Scan for the cell matching the given text and deliver its [X, Y] coordinate at center. 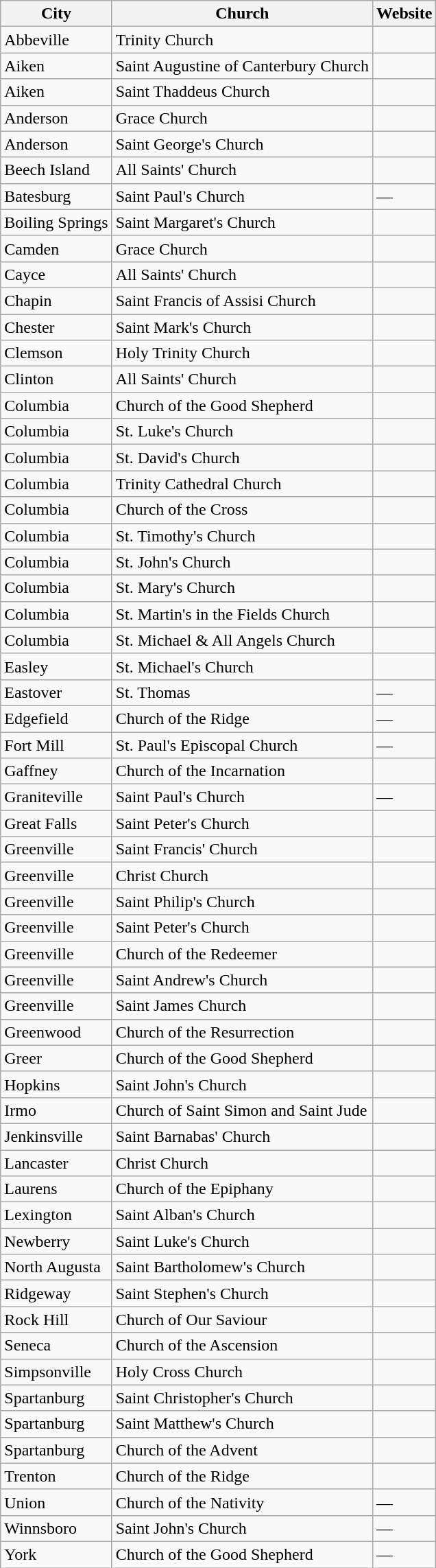
Saint Andrew's Church [242, 980]
St. Luke's Church [242, 432]
Gaffney [56, 771]
Church [242, 14]
Union [56, 1502]
St. David's Church [242, 458]
Holy Cross Church [242, 1372]
Irmo [56, 1110]
Eastover [56, 692]
Trenton [56, 1476]
St. John's Church [242, 562]
Simpsonville [56, 1372]
Graniteville [56, 797]
Abbeville [56, 40]
Saint George's Church [242, 144]
St. Paul's Episcopal Church [242, 745]
Cayce [56, 274]
Ridgeway [56, 1294]
Church of Saint Simon and Saint Jude [242, 1110]
North Augusta [56, 1267]
Winnsboro [56, 1528]
Church of Our Saviour [242, 1320]
Holy Trinity Church [242, 353]
Clemson [56, 353]
Saint James Church [242, 1006]
Saint Mark's Church [242, 327]
Saint Philip's Church [242, 902]
Website [404, 14]
York [56, 1554]
Church of the Nativity [242, 1502]
Saint Christopher's Church [242, 1398]
Saint Margaret's Church [242, 222]
Saint Francis of Assisi Church [242, 301]
Saint Francis' Church [242, 850]
Hopkins [56, 1084]
Great Falls [56, 823]
Saint Alban's Church [242, 1215]
Saint Stephen's Church [242, 1294]
Saint Matthew's Church [242, 1424]
Fort Mill [56, 745]
Laurens [56, 1189]
Saint Barnabas' Church [242, 1136]
St. Timothy's Church [242, 536]
Saint Bartholomew's Church [242, 1267]
St. Michael & All Angels Church [242, 640]
Church of the Advent [242, 1450]
St. Martin's in the Fields Church [242, 614]
Trinity Church [242, 40]
City [56, 14]
Saint Thaddeus Church [242, 92]
Church of the Epiphany [242, 1189]
Edgefield [56, 718]
Trinity Cathedral Church [242, 484]
Easley [56, 666]
Chester [56, 327]
Jenkinsville [56, 1136]
Newberry [56, 1241]
Saint Augustine of Canterbury Church [242, 66]
Camden [56, 248]
Batesburg [56, 196]
St. Mary's Church [242, 588]
Seneca [56, 1346]
Church of the Redeemer [242, 954]
Saint Luke's Church [242, 1241]
Clinton [56, 379]
Church of the Resurrection [242, 1032]
St. Thomas [242, 692]
Chapin [56, 301]
St. Michael's Church [242, 666]
Greenwood [56, 1032]
Lexington [56, 1215]
Church of the Incarnation [242, 771]
Greer [56, 1058]
Church of the Cross [242, 510]
Church of the Ascension [242, 1346]
Lancaster [56, 1163]
Boiling Springs [56, 222]
Beech Island [56, 170]
Rock Hill [56, 1320]
